Identify which cell holds the provided text, then report its (x, y) central coordinate. 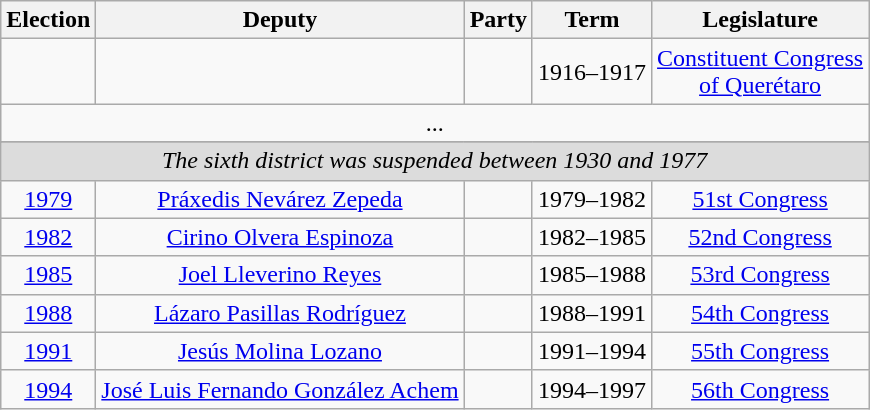
Deputy (280, 20)
Práxedis Nevárez Zepeda (280, 199)
55th Congress (760, 351)
Legislature (760, 20)
1994–1997 (592, 389)
51st Congress (760, 199)
1982 (48, 237)
Constituent Congressof Querétaro (760, 72)
54th Congress (760, 313)
Term (592, 20)
... (435, 123)
1991–1994 (592, 351)
Jesús Molina Lozano (280, 351)
1988–1991 (592, 313)
Lázaro Pasillas Rodríguez (280, 313)
1994 (48, 389)
José Luis Fernando González Achem (280, 389)
1916–1917 (592, 72)
1982–1985 (592, 237)
1985–1988 (592, 275)
1988 (48, 313)
1979–1982 (592, 199)
Election (48, 20)
Joel Lleverino Reyes (280, 275)
1991 (48, 351)
1985 (48, 275)
Party (498, 20)
52nd Congress (760, 237)
1979 (48, 199)
Cirino Olvera Espinoza (280, 237)
53rd Congress (760, 275)
56th Congress (760, 389)
The sixth district was suspended between 1930 and 1977 (435, 161)
